Provide the (x, y) coordinate of the cell's center where the given text is located.  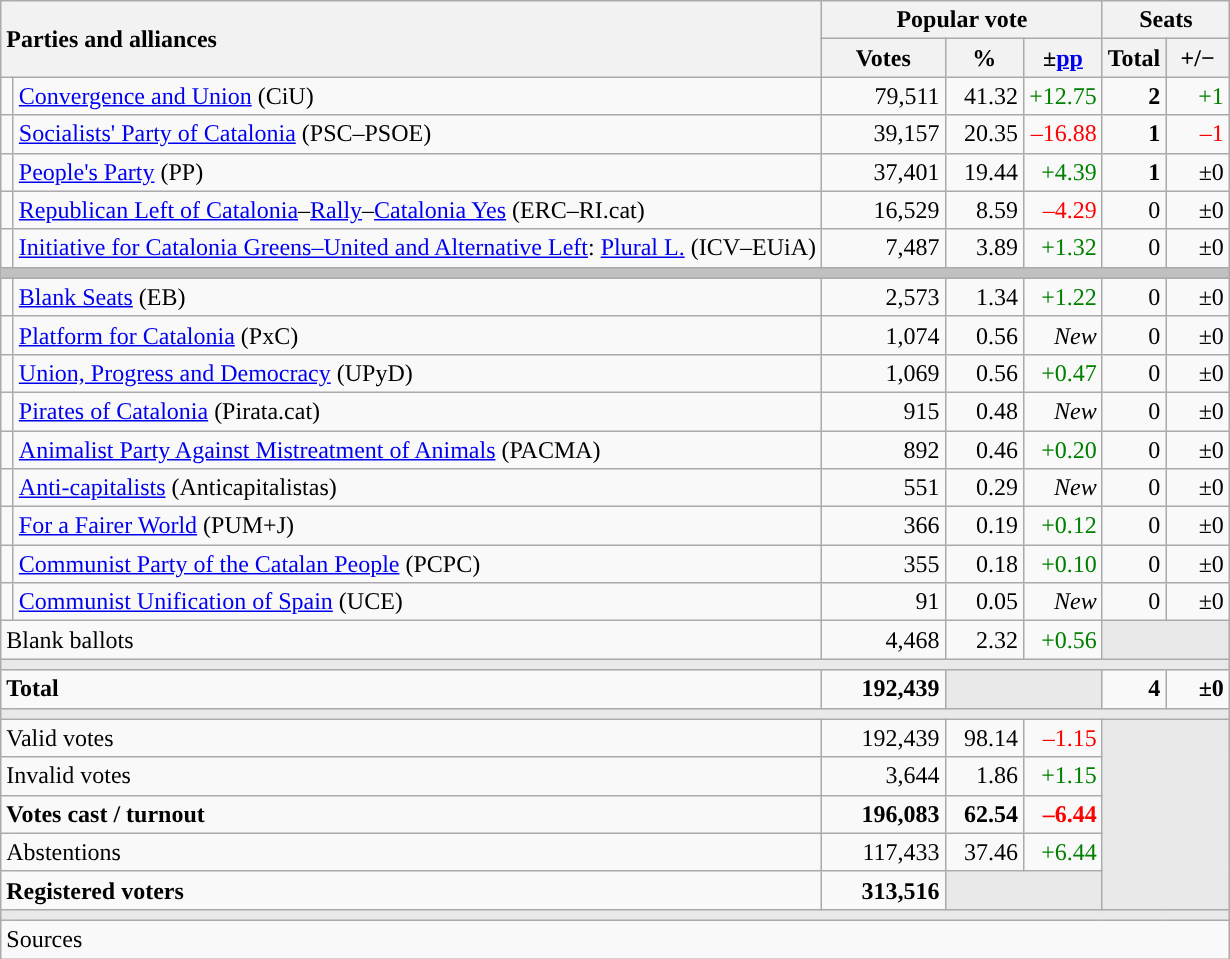
39,157 (884, 134)
Parties and alliances (412, 39)
37.46 (984, 852)
+1 (1198, 96)
±pp (1064, 58)
People's Party (PP) (417, 172)
0.19 (984, 526)
+0.20 (1064, 449)
Valid votes (412, 738)
Communist Unification of Spain (UCE) (417, 602)
–16.88 (1064, 134)
2 (1134, 96)
Abstentions (412, 852)
Votes cast / turnout (412, 814)
Convergence and Union (CiU) (417, 96)
Socialists' Party of Catalonia (PSC–PSOE) (417, 134)
+0.10 (1064, 564)
79,511 (884, 96)
Initiative for Catalonia Greens–United and Alternative Left: Plural L. (ICV–EUiA) (417, 248)
37,401 (884, 172)
Popular vote (962, 20)
Anti-capitalists (Anticapitalistas) (417, 488)
313,516 (884, 890)
Communist Party of the Catalan People (PCPC) (417, 564)
Platform for Catalonia (PxC) (417, 335)
+1.15 (1064, 776)
3,644 (884, 776)
–1.15 (1064, 738)
+0.47 (1064, 373)
Animalist Party Against Mistreatment of Animals (PACMA) (417, 449)
Sources (616, 939)
1.86 (984, 776)
91 (884, 602)
117,433 (884, 852)
Votes (884, 58)
4 (1134, 689)
196,083 (884, 814)
3.89 (984, 248)
Invalid votes (412, 776)
355 (884, 564)
1,074 (884, 335)
0.05 (984, 602)
Blank ballots (412, 640)
–1 (1198, 134)
% (984, 58)
+4.39 (1064, 172)
41.32 (984, 96)
7,487 (884, 248)
1.34 (984, 297)
+0.56 (1064, 640)
1,069 (884, 373)
0.46 (984, 449)
–6.44 (1064, 814)
+1.32 (1064, 248)
16,529 (884, 210)
0.29 (984, 488)
4,468 (884, 640)
0.18 (984, 564)
366 (884, 526)
62.54 (984, 814)
Registered voters (412, 890)
Union, Progress and Democracy (UPyD) (417, 373)
8.59 (984, 210)
Blank Seats (EB) (417, 297)
Seats (1166, 20)
+6.44 (1064, 852)
For a Fairer World (PUM+J) (417, 526)
915 (884, 411)
Republican Left of Catalonia–Rally–Catalonia Yes (ERC–RI.cat) (417, 210)
2,573 (884, 297)
551 (884, 488)
–4.29 (1064, 210)
Pirates of Catalonia (Pirata.cat) (417, 411)
892 (884, 449)
+1.22 (1064, 297)
20.35 (984, 134)
+12.75 (1064, 96)
2.32 (984, 640)
+/− (1198, 58)
98.14 (984, 738)
+0.12 (1064, 526)
19.44 (984, 172)
0.48 (984, 411)
